For the text-containing cell, return its midpoint in (X, Y) coordinate format. 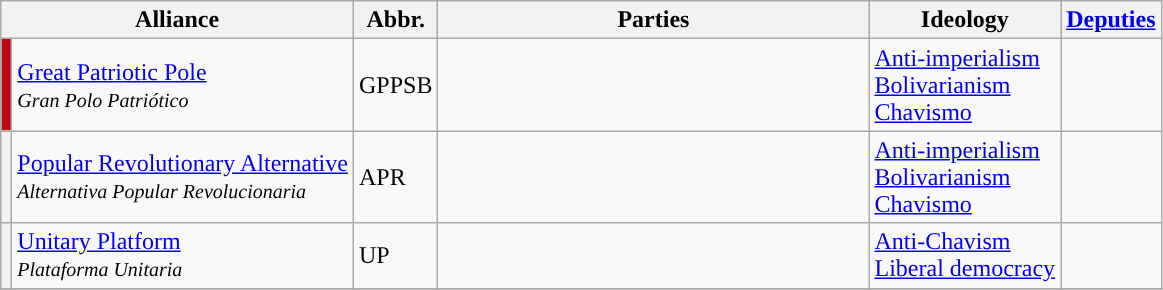
APR (395, 177)
Ideology (965, 20)
Parties (654, 20)
Anti-ChavismLiberal democracy (965, 256)
Alliance (178, 20)
Great Patriotic PoleGran Polo Patriótico (183, 85)
Deputies (1111, 20)
GPPSB (395, 85)
Popular Revolutionary AlternativeAlternativa Popular Revolucionaria (183, 177)
Unitary PlatformPlataforma Unitaria (183, 256)
Abbr. (395, 20)
UP (395, 256)
